Search for the cell housing the specified text and yield its (x, y) center coordinate. 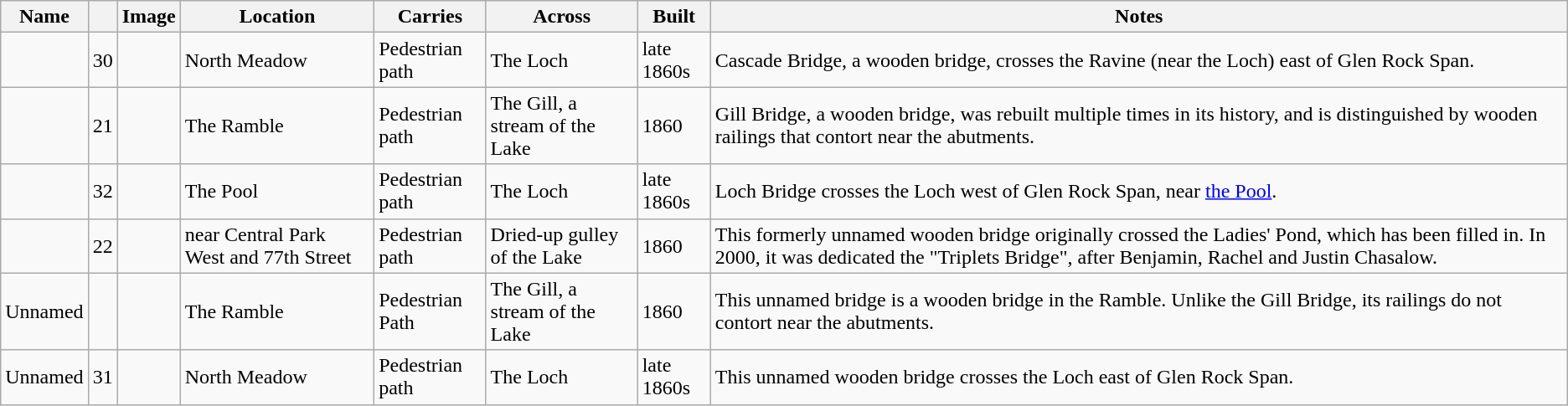
32 (102, 191)
Notes (1139, 17)
30 (102, 60)
Image (149, 17)
Pedestrian Path (431, 311)
31 (102, 377)
21 (102, 126)
Location (276, 17)
22 (102, 246)
Built (673, 17)
Loch Bridge crosses the Loch west of Glen Rock Span, near the Pool. (1139, 191)
Across (561, 17)
Dried-up gulley of the Lake (561, 246)
Gill Bridge, a wooden bridge, was rebuilt multiple times in its history, and is distinguished by wooden railings that contort near the abutments. (1139, 126)
This unnamed wooden bridge crosses the Loch east of Glen Rock Span. (1139, 377)
near Central Park West and 77th Street (276, 246)
Cascade Bridge, a wooden bridge, crosses the Ravine (near the Loch) east of Glen Rock Span. (1139, 60)
Name (44, 17)
This unnamed bridge is a wooden bridge in the Ramble. Unlike the Gill Bridge, its railings do not contort near the abutments. (1139, 311)
Carries (431, 17)
The Pool (276, 191)
